Extract the [X, Y] coordinate from the center of the cell holding the provided text.  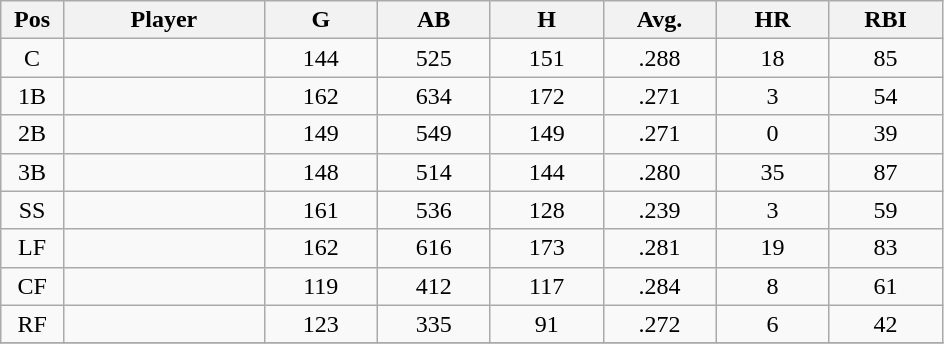
61 [886, 286]
128 [546, 210]
G [320, 20]
19 [772, 248]
AB [434, 20]
1B [32, 96]
525 [434, 58]
18 [772, 58]
C [32, 58]
54 [886, 96]
.284 [660, 286]
HR [772, 20]
412 [434, 286]
2B [32, 134]
8 [772, 286]
117 [546, 286]
42 [886, 324]
6 [772, 324]
59 [886, 210]
335 [434, 324]
3B [32, 172]
.281 [660, 248]
.239 [660, 210]
151 [546, 58]
123 [320, 324]
CF [32, 286]
91 [546, 324]
Player [164, 20]
616 [434, 248]
549 [434, 134]
SS [32, 210]
Pos [32, 20]
172 [546, 96]
LF [32, 248]
536 [434, 210]
0 [772, 134]
.272 [660, 324]
H [546, 20]
Avg. [660, 20]
148 [320, 172]
35 [772, 172]
.288 [660, 58]
87 [886, 172]
634 [434, 96]
85 [886, 58]
83 [886, 248]
173 [546, 248]
119 [320, 286]
39 [886, 134]
.280 [660, 172]
514 [434, 172]
161 [320, 210]
RF [32, 324]
RBI [886, 20]
